Return the [x, y] coordinate for the center point of the cell that contains the specified text.  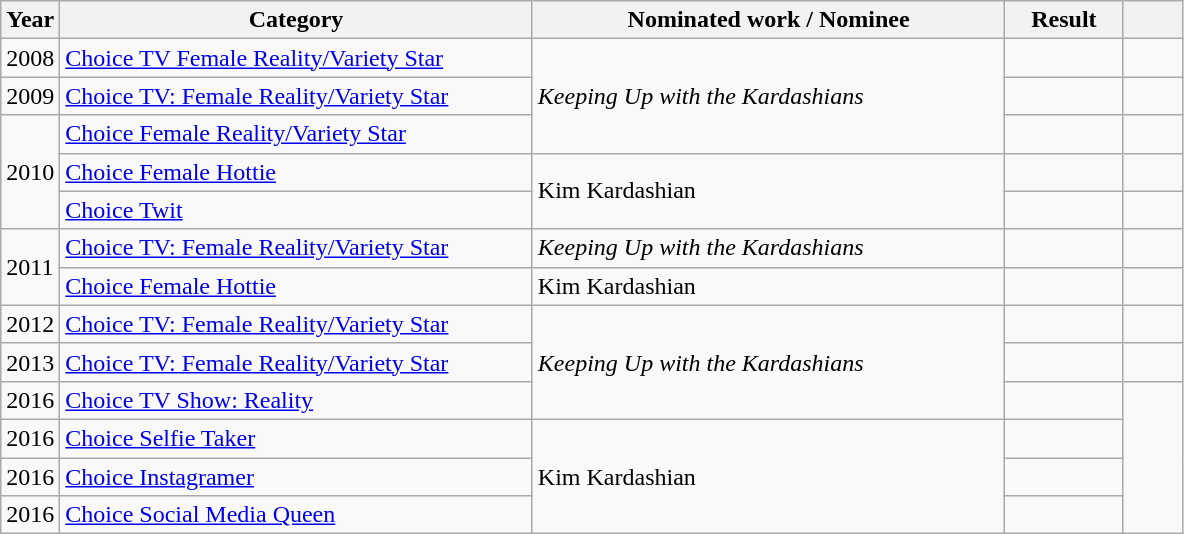
2012 [30, 324]
Nominated work / Nominee [768, 20]
Choice TV Show: Reality [296, 400]
Choice Instagramer [296, 477]
2011 [30, 267]
2008 [30, 58]
Result [1064, 20]
Choice Female Reality/Variety Star [296, 134]
Choice Twit [296, 210]
Year [30, 20]
Choice Selfie Taker [296, 438]
Choice TV Female Reality/Variety Star [296, 58]
2013 [30, 362]
2009 [30, 96]
2010 [30, 172]
Category [296, 20]
Choice Social Media Queen [296, 515]
